Provide the [X, Y] coordinate of the cell's center where the given text is located.  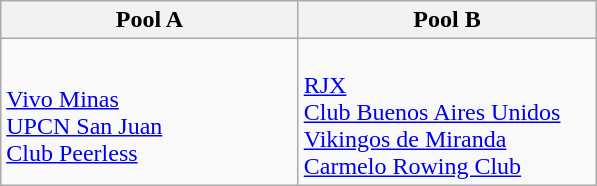
Pool B [446, 20]
RJX Club Buenos Aires Unidos Vikingos de Miranda Carmelo Rowing Club [446, 112]
Pool A [150, 20]
Vivo Minas UPCN San Juan Club Peerless [150, 112]
